Pinpoint the cell where the given text exists, returning its (x, y) midpoint coordinate. 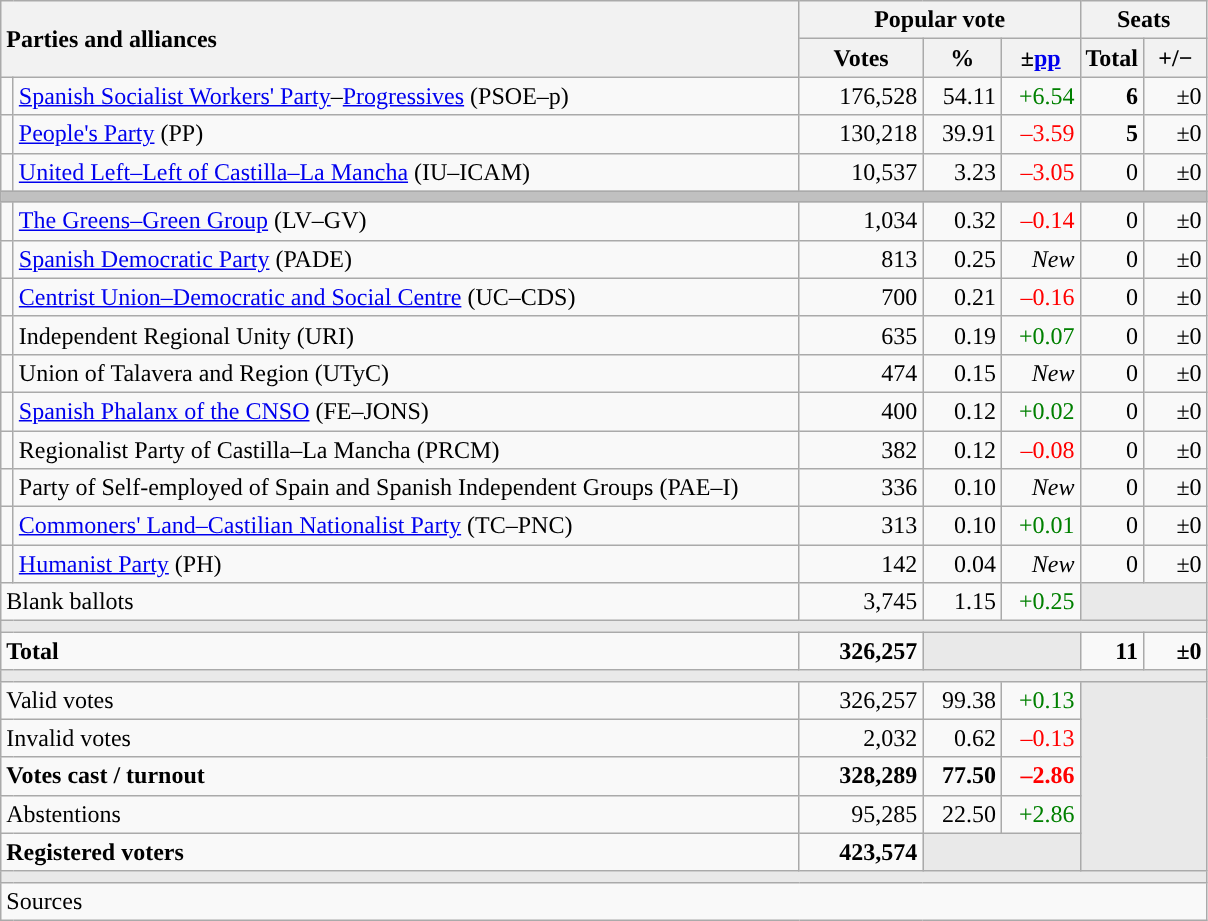
635 (861, 335)
People's Party (PP) (406, 134)
Spanish Democratic Party (PADE) (406, 259)
1.15 (962, 602)
382 (861, 449)
Invalid votes (400, 738)
+0.01 (1040, 526)
Abstentions (400, 814)
11 (1112, 651)
813 (861, 259)
0.25 (962, 259)
+0.07 (1040, 335)
0.04 (962, 564)
77.50 (962, 776)
+/− (1176, 58)
Centrist Union–Democratic and Social Centre (UC–CDS) (406, 297)
423,574 (861, 852)
0.15 (962, 373)
0.32 (962, 221)
Spanish Socialist Workers' Party–Progressives (PSOE–p) (406, 96)
474 (861, 373)
–0.13 (1040, 738)
5 (1112, 134)
39.91 (962, 134)
400 (861, 411)
Sources (604, 901)
–0.16 (1040, 297)
–3.05 (1040, 172)
Votes (861, 58)
3,745 (861, 602)
Blank ballots (400, 602)
+0.02 (1040, 411)
–0.08 (1040, 449)
–3.59 (1040, 134)
313 (861, 526)
Independent Regional Unity (URI) (406, 335)
Valid votes (400, 700)
1,034 (861, 221)
±pp (1040, 58)
+6.54 (1040, 96)
99.38 (962, 700)
Seats (1144, 20)
10,537 (861, 172)
176,528 (861, 96)
22.50 (962, 814)
336 (861, 488)
Parties and alliances (400, 39)
+0.13 (1040, 700)
Regionalist Party of Castilla–La Mancha (PRCM) (406, 449)
130,218 (861, 134)
–0.14 (1040, 221)
0.62 (962, 738)
0.19 (962, 335)
Popular vote (940, 20)
Party of Self-employed of Spain and Spanish Independent Groups (PAE–I) (406, 488)
142 (861, 564)
% (962, 58)
95,285 (861, 814)
328,289 (861, 776)
700 (861, 297)
The Greens–Green Group (LV–GV) (406, 221)
–2.86 (1040, 776)
+2.86 (1040, 814)
Union of Talavera and Region (UTyC) (406, 373)
0.21 (962, 297)
Votes cast / turnout (400, 776)
3.23 (962, 172)
2,032 (861, 738)
Spanish Phalanx of the CNSO (FE–JONS) (406, 411)
+0.25 (1040, 602)
Commoners' Land–Castilian Nationalist Party (TC–PNC) (406, 526)
6 (1112, 96)
Humanist Party (PH) (406, 564)
United Left–Left of Castilla–La Mancha (IU–ICAM) (406, 172)
54.11 (962, 96)
Registered voters (400, 852)
